For the text-containing cell, return its midpoint in [X, Y] coordinate format. 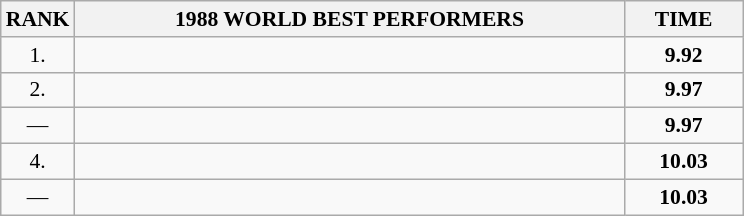
RANK [38, 19]
1. [38, 55]
2. [38, 90]
TIME [684, 19]
9.92 [684, 55]
4. [38, 162]
1988 WORLD BEST PERFORMERS [349, 19]
